Capture the cell that displays the provided text and extract its (x, y) central coordinate. 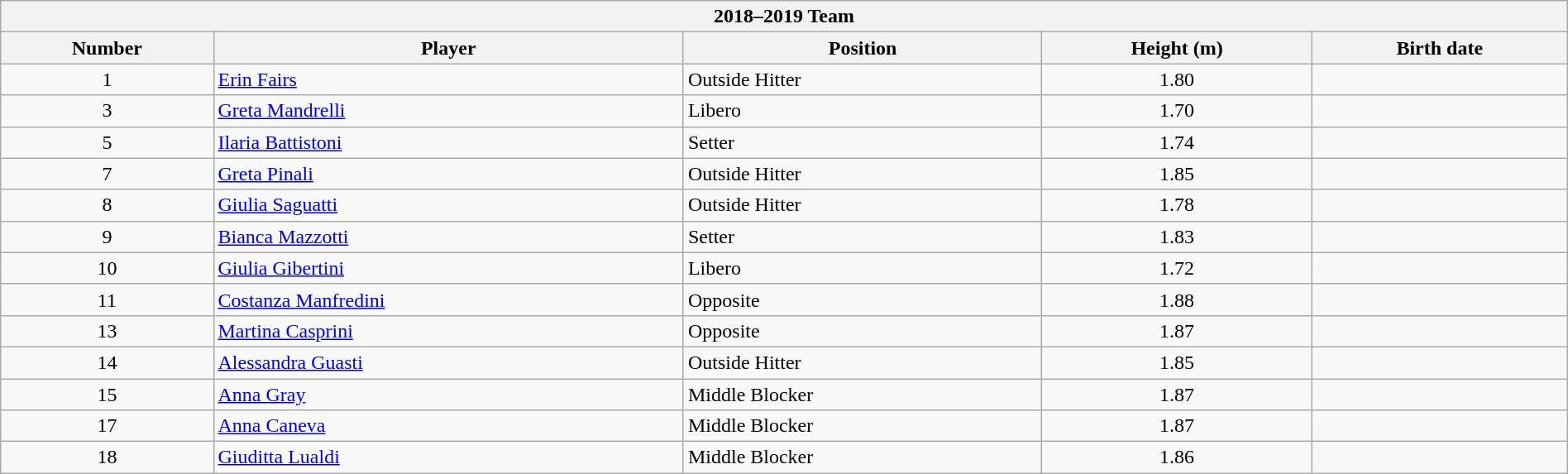
Anna Caneva (448, 426)
18 (108, 457)
1.78 (1178, 205)
11 (108, 299)
1.72 (1178, 268)
Birth date (1439, 48)
14 (108, 362)
3 (108, 111)
Number (108, 48)
1.70 (1178, 111)
9 (108, 237)
Giulia Gibertini (448, 268)
Anna Gray (448, 395)
Ilaria Battistoni (448, 142)
Erin Fairs (448, 79)
Giuditta Lualdi (448, 457)
1.74 (1178, 142)
1.86 (1178, 457)
Martina Casprini (448, 331)
7 (108, 174)
Bianca Mazzotti (448, 237)
1.83 (1178, 237)
8 (108, 205)
Giulia Saguatti (448, 205)
10 (108, 268)
2018–2019 Team (784, 17)
Costanza Manfredini (448, 299)
Position (862, 48)
Player (448, 48)
13 (108, 331)
1 (108, 79)
Height (m) (1178, 48)
1.80 (1178, 79)
Alessandra Guasti (448, 362)
Greta Pinali (448, 174)
15 (108, 395)
5 (108, 142)
Greta Mandrelli (448, 111)
1.88 (1178, 299)
17 (108, 426)
